Pinpoint the cell where the given text exists, returning its [X, Y] midpoint coordinate. 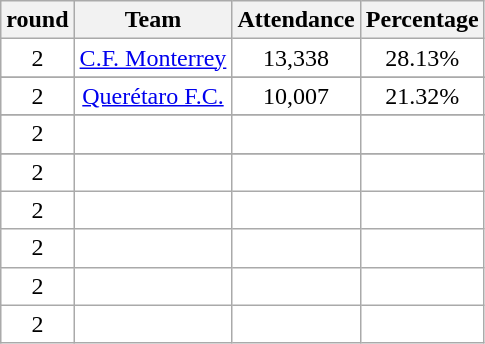
10,007 [296, 96]
Team [153, 20]
28.13% [422, 58]
Querétaro F.C. [153, 96]
13,338 [296, 58]
round [38, 20]
Percentage [422, 20]
21.32% [422, 96]
C.F. Monterrey [153, 58]
Attendance [296, 20]
